Identify which cell holds the provided text, then report its [x, y] central coordinate. 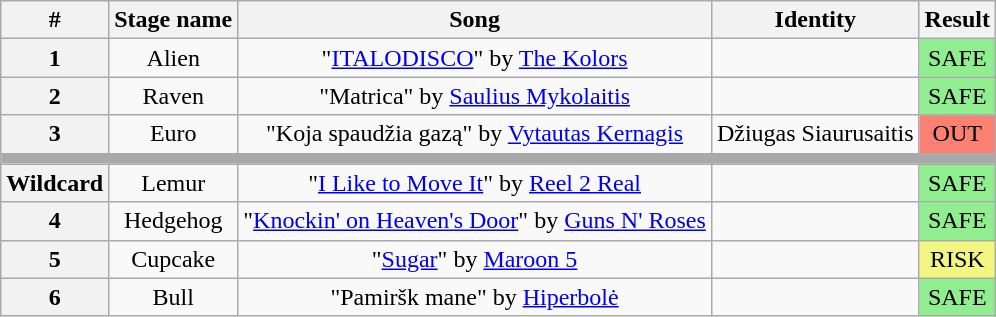
Euro [174, 134]
"Koja spaudžia gazą" by Vytautas Kernagis [475, 134]
Wildcard [55, 183]
"I Like to Move It" by Reel 2 Real [475, 183]
Cupcake [174, 259]
Identity [815, 20]
6 [55, 297]
5 [55, 259]
Hedgehog [174, 221]
Result [957, 20]
3 [55, 134]
"Pamiršk mane" by Hiperbolė [475, 297]
RISK [957, 259]
4 [55, 221]
2 [55, 96]
1 [55, 58]
Raven [174, 96]
OUT [957, 134]
Džiugas Siaurusaitis [815, 134]
Stage name [174, 20]
"ITALODISCO" by The Kolors [475, 58]
Lemur [174, 183]
Bull [174, 297]
"Matrica" by Saulius Mykolaitis [475, 96]
# [55, 20]
Alien [174, 58]
"Sugar" by Maroon 5 [475, 259]
"Knockin' on Heaven's Door" by Guns N' Roses [475, 221]
Song [475, 20]
